Pinpoint the cell where the given text exists, returning its [x, y] midpoint coordinate. 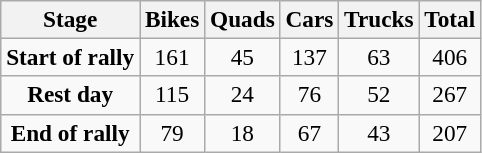
Trucks [379, 19]
67 [310, 133]
Rest day [70, 95]
Bikes [172, 19]
Start of rally [70, 57]
Quads [242, 19]
Cars [310, 19]
76 [310, 95]
63 [379, 57]
406 [450, 57]
Stage [70, 19]
79 [172, 133]
52 [379, 95]
43 [379, 133]
18 [242, 133]
161 [172, 57]
267 [450, 95]
137 [310, 57]
End of rally [70, 133]
115 [172, 95]
24 [242, 95]
Total [450, 19]
45 [242, 57]
207 [450, 133]
